Locate the cell with the specified text and output its (x, y) center coordinate. 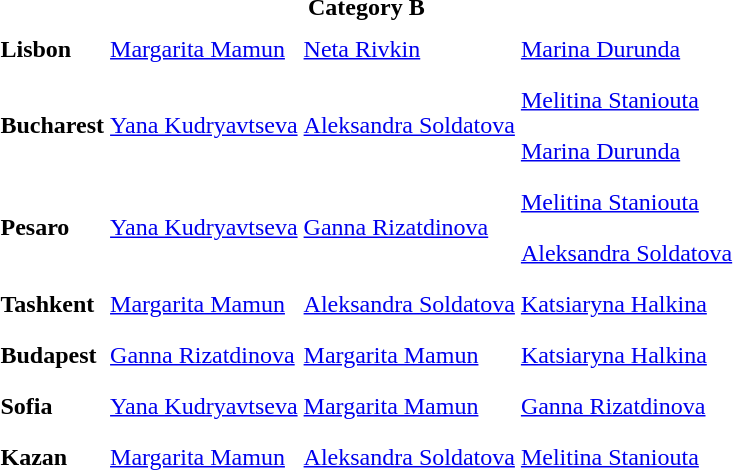
Neta Rivkin (409, 49)
